Capture the cell that displays the provided text and extract its [x, y] central coordinate. 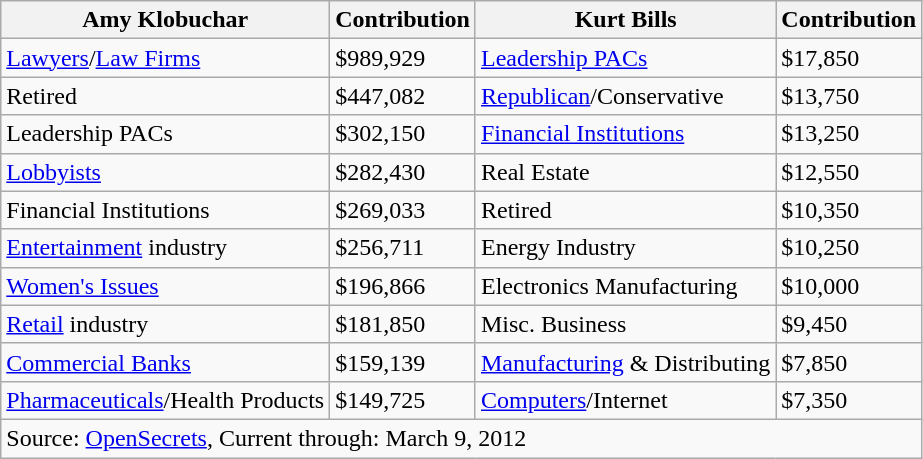
$181,850 [403, 324]
$10,350 [849, 210]
$7,850 [849, 362]
Retail industry [166, 324]
$13,750 [849, 96]
$17,850 [849, 58]
Entertainment industry [166, 248]
Manufacturing & Distributing [625, 362]
Republican/Conservative [625, 96]
Women's Issues [166, 286]
$9,450 [849, 324]
$149,725 [403, 400]
Electronics Manufacturing [625, 286]
$447,082 [403, 96]
Lawyers/Law Firms [166, 58]
Kurt Bills [625, 20]
$159,139 [403, 362]
$282,430 [403, 172]
$10,250 [849, 248]
Real Estate [625, 172]
Lobbyists [166, 172]
$13,250 [849, 134]
$196,866 [403, 286]
$989,929 [403, 58]
$12,550 [849, 172]
$269,033 [403, 210]
Commercial Banks [166, 362]
$10,000 [849, 286]
Energy Industry [625, 248]
Pharmaceuticals/Health Products [166, 400]
$7,350 [849, 400]
$256,711 [403, 248]
$302,150 [403, 134]
Misc. Business [625, 324]
Amy Klobuchar [166, 20]
Source: OpenSecrets, Current through: March 9, 2012 [462, 438]
Computers/Internet [625, 400]
